Scan for the cell matching the given text and deliver its [X, Y] coordinate at center. 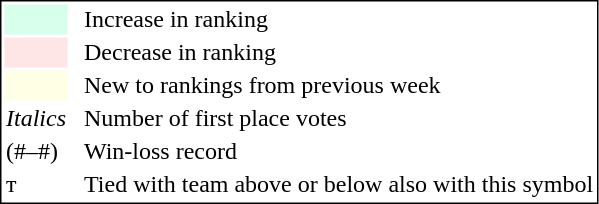
Tied with team above or below also with this symbol [338, 185]
Increase in ranking [338, 19]
(#–#) [36, 151]
New to rankings from previous week [338, 85]
Number of first place votes [338, 119]
Decrease in ranking [338, 53]
Win-loss record [338, 151]
т [36, 185]
Italics [36, 119]
